Capture the cell that displays the provided text and extract its [x, y] central coordinate. 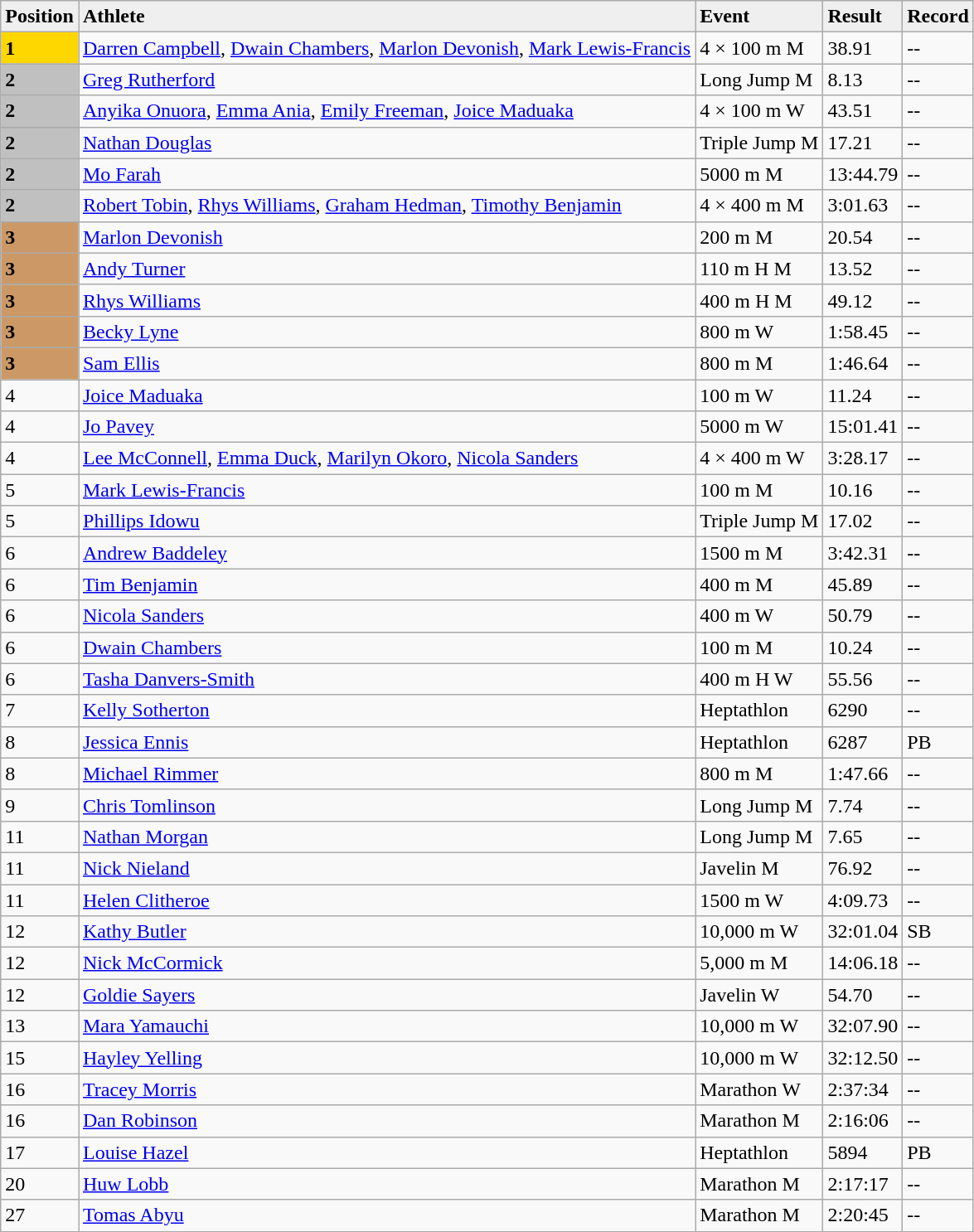
Jo Pavey [386, 427]
8.13 [863, 80]
7.65 [863, 837]
400 m H M [759, 300]
4 × 400 m W [759, 458]
3:28.17 [863, 458]
4 × 100 m M [759, 48]
Hayley Yelling [386, 1058]
5,000 m M [759, 963]
Chris Tomlinson [386, 805]
Mark Lewis-Francis [386, 490]
Phillips Idowu [386, 521]
Position [40, 17]
2:16:06 [863, 1121]
400 m M [759, 584]
32:07.90 [863, 1026]
Nick McCormick [386, 963]
Rhys Williams [386, 300]
13:44.79 [863, 174]
2:17:17 [863, 1184]
17.02 [863, 521]
Andy Turner [386, 269]
Nicola Sanders [386, 616]
43.51 [863, 111]
1500 m W [759, 900]
11.24 [863, 395]
400 m W [759, 616]
Tasha Danvers-Smith [386, 679]
Dan Robinson [386, 1121]
Mara Yamauchi [386, 1026]
5894 [863, 1152]
55.56 [863, 679]
2:37:34 [863, 1089]
Nathan Douglas [386, 143]
15:01.41 [863, 427]
6290 [863, 711]
2:20:45 [863, 1215]
Helen Clitheroe [386, 900]
Result [863, 17]
5000 m M [759, 174]
Athlete [386, 17]
3:01.63 [863, 206]
Louise Hazel [386, 1152]
13.52 [863, 269]
Michael Rimmer [386, 774]
7.74 [863, 805]
Kelly Sotherton [386, 711]
100 m W [759, 395]
27 [40, 1215]
Jessica Ennis [386, 742]
7 [40, 711]
20.54 [863, 237]
1:58.45 [863, 332]
9 [40, 805]
Darren Campbell, Dwain Chambers, Marlon Devonish, Mark Lewis-Francis [386, 48]
Mo Farah [386, 174]
38.91 [863, 48]
10.24 [863, 648]
54.70 [863, 995]
SB [938, 932]
6287 [863, 742]
110 m H M [759, 269]
50.79 [863, 616]
3:42.31 [863, 553]
Huw Lobb [386, 1184]
Sam Ellis [386, 363]
Tomas Abyu [386, 1215]
13 [40, 1026]
1:46.64 [863, 363]
Anyika Onuora, Emma Ania, Emily Freeman, Joice Maduaka [386, 111]
Andrew Baddeley [386, 553]
Goldie Sayers [386, 995]
4 × 400 m M [759, 206]
32:01.04 [863, 932]
32:12.50 [863, 1058]
5000 m W [759, 427]
1 [40, 48]
1500 m M [759, 553]
Record [938, 17]
Becky Lyne [386, 332]
Kathy Butler [386, 932]
Event [759, 17]
49.12 [863, 300]
Marathon W [759, 1089]
800 m W [759, 332]
Javelin M [759, 868]
10.16 [863, 490]
20 [40, 1184]
45.89 [863, 584]
Tracey Morris [386, 1089]
Nick Nieland [386, 868]
Tim Benjamin [386, 584]
17.21 [863, 143]
15 [40, 1058]
Joice Maduaka [386, 395]
Nathan Morgan [386, 837]
Marlon Devonish [386, 237]
Dwain Chambers [386, 648]
4:09.73 [863, 900]
1:47.66 [863, 774]
17 [40, 1152]
Greg Rutherford [386, 80]
4 × 100 m W [759, 111]
400 m H W [759, 679]
Lee McConnell, Emma Duck, Marilyn Okoro, Nicola Sanders [386, 458]
76.92 [863, 868]
200 m M [759, 237]
Javelin W [759, 995]
Robert Tobin, Rhys Williams, Graham Hedman, Timothy Benjamin [386, 206]
14:06.18 [863, 963]
